Return the (X, Y) coordinate for the center point of the cell that contains the specified text.  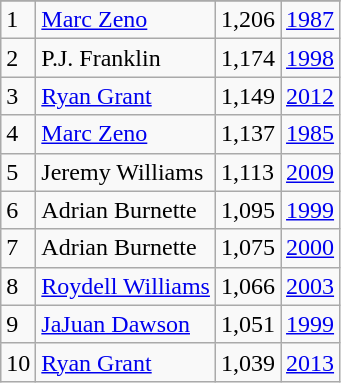
Jeremy Williams (126, 172)
5 (18, 172)
1,149 (248, 96)
1 (18, 20)
2009 (310, 172)
2 (18, 58)
6 (18, 210)
8 (18, 286)
4 (18, 134)
1987 (310, 20)
1,039 (248, 362)
1,174 (248, 58)
10 (18, 362)
3 (18, 96)
7 (18, 248)
9 (18, 324)
1,137 (248, 134)
Roydell Williams (126, 286)
JaJuan Dawson (126, 324)
1998 (310, 58)
1,095 (248, 210)
P.J. Franklin (126, 58)
2003 (310, 286)
2013 (310, 362)
1,051 (248, 324)
1,206 (248, 20)
1,113 (248, 172)
1,066 (248, 286)
1985 (310, 134)
2012 (310, 96)
1,075 (248, 248)
2000 (310, 248)
